Locate the cell with the specified text and output its (X, Y) center coordinate. 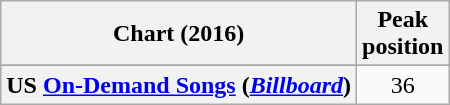
Peakposition (403, 34)
US On-Demand Songs (Billboard) (179, 85)
Chart (2016) (179, 34)
36 (403, 85)
